Identify which cell holds the provided text, then report its (X, Y) central coordinate. 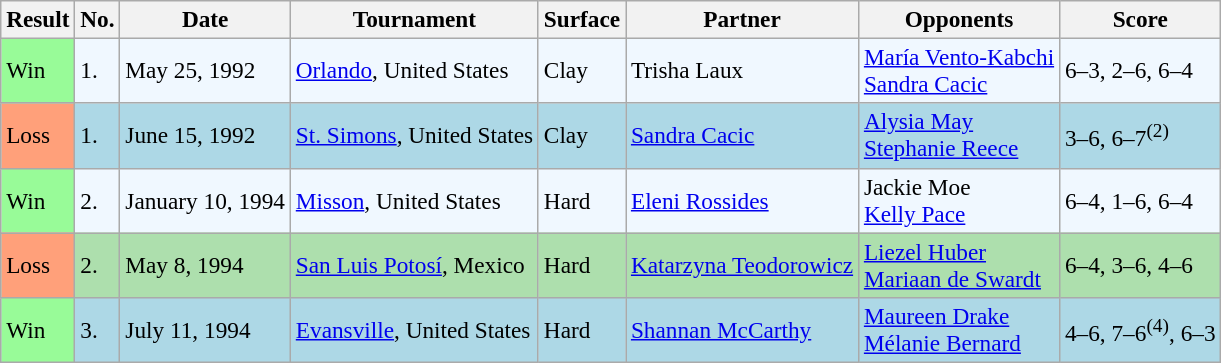
6–3, 2–6, 6–4 (1140, 70)
María Vento-Kabchi Sandra Cacic (958, 70)
6–4, 3–6, 4–6 (1140, 264)
3–6, 6–7(2) (1140, 136)
3. (98, 330)
June 15, 1992 (205, 136)
Shannan McCarthy (742, 330)
Eleni Rossides (742, 200)
January 10, 1994 (205, 200)
May 25, 1992 (205, 70)
Sandra Cacic (742, 136)
Partner (742, 19)
4–6, 7–6(4), 6–3 (1140, 330)
Date (205, 19)
Misson, United States (414, 200)
May 8, 1994 (205, 264)
Opponents (958, 19)
St. Simons, United States (414, 136)
Score (1140, 19)
Surface (582, 19)
July 11, 1994 (205, 330)
Trisha Laux (742, 70)
Evansville, United States (414, 330)
6–4, 1–6, 6–4 (1140, 200)
Katarzyna Teodorowicz (742, 264)
No. (98, 19)
San Luis Potosí, Mexico (414, 264)
Result (38, 19)
Alysia May Stephanie Reece (958, 136)
Maureen Drake Mélanie Bernard (958, 330)
Liezel Huber Mariaan de Swardt (958, 264)
Tournament (414, 19)
Orlando, United States (414, 70)
Jackie Moe Kelly Pace (958, 200)
